Determine the [x, y] coordinate at the center of the cell enclosing the given text.  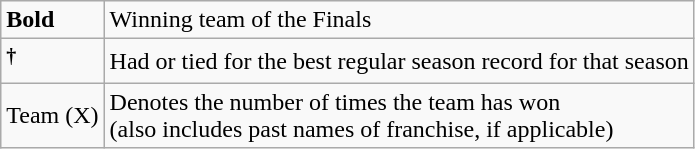
Bold [52, 20]
† [52, 62]
Denotes the number of times the team has won (also includes past names of franchise, if applicable) [399, 116]
Winning team of the Finals [399, 20]
Had or tied for the best regular season record for that season [399, 62]
Team (X) [52, 116]
